Locate the cell with the specified text and output its (X, Y) center coordinate. 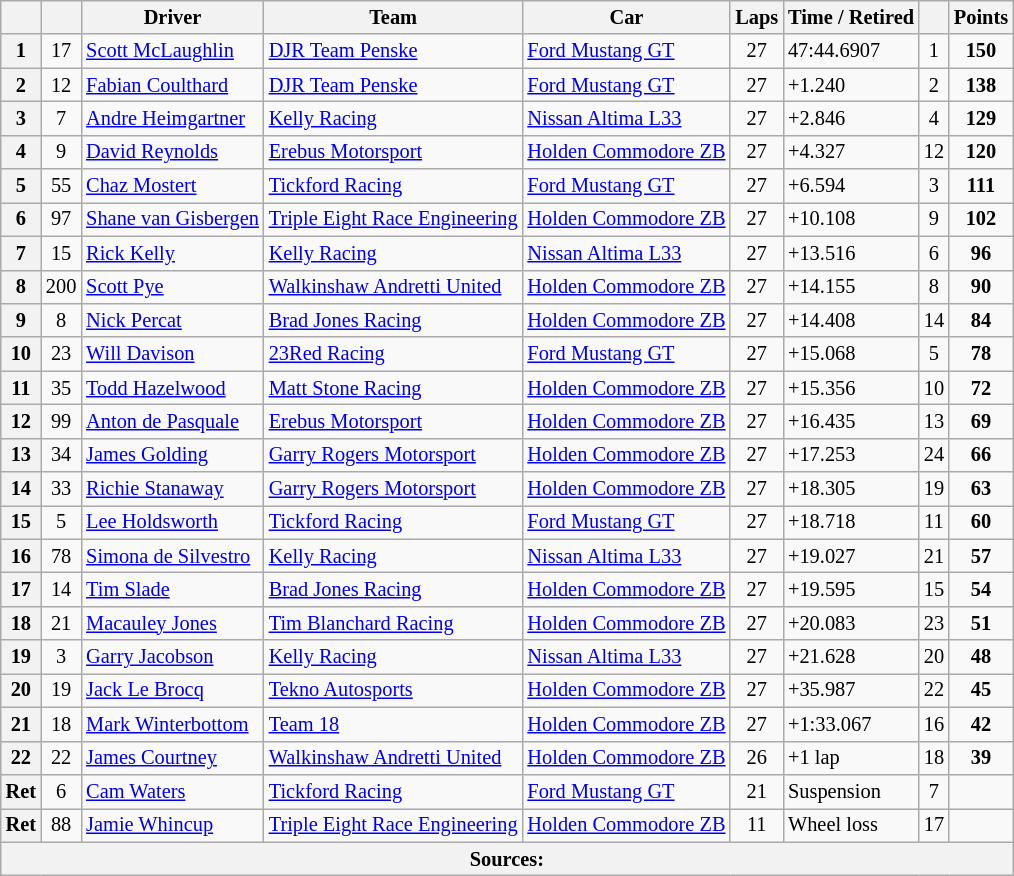
129 (981, 118)
Tim Slade (172, 589)
Todd Hazelwood (172, 388)
+1.240 (851, 85)
James Golding (172, 455)
Nick Percat (172, 320)
84 (981, 320)
+13.516 (851, 253)
+20.083 (851, 623)
45 (981, 690)
26 (756, 758)
+14.408 (851, 320)
102 (981, 219)
Cam Waters (172, 791)
+18.718 (851, 522)
+14.155 (851, 287)
Macauley Jones (172, 623)
120 (981, 152)
Richie Stanaway (172, 489)
72 (981, 388)
Lee Holdsworth (172, 522)
James Courtney (172, 758)
Scott McLaughlin (172, 51)
Wheel loss (851, 825)
Jamie Whincup (172, 825)
Fabian Coulthard (172, 85)
55 (61, 186)
Will Davison (172, 354)
Anton de Pasquale (172, 421)
+4.327 (851, 152)
Simona de Silvestro (172, 556)
69 (981, 421)
+10.108 (851, 219)
+1 lap (851, 758)
Sources: (507, 859)
David Reynolds (172, 152)
+1:33.067 (851, 724)
Time / Retired (851, 17)
Matt Stone Racing (394, 388)
Tim Blanchard Racing (394, 623)
66 (981, 455)
47:44.6907 (851, 51)
Driver (172, 17)
Rick Kelly (172, 253)
Shane van Gisbergen (172, 219)
+35.987 (851, 690)
138 (981, 85)
48 (981, 657)
+16.435 (851, 421)
+15.068 (851, 354)
+6.594 (851, 186)
Jack Le Brocq (172, 690)
60 (981, 522)
+15.356 (851, 388)
111 (981, 186)
34 (61, 455)
Car (626, 17)
33 (61, 489)
+21.628 (851, 657)
23Red Racing (394, 354)
200 (61, 287)
Tekno Autosports (394, 690)
Chaz Mostert (172, 186)
51 (981, 623)
Team (394, 17)
Suspension (851, 791)
Andre Heimgartner (172, 118)
39 (981, 758)
Points (981, 17)
+2.846 (851, 118)
24 (934, 455)
150 (981, 51)
99 (61, 421)
+19.595 (851, 589)
54 (981, 589)
Garry Jacobson (172, 657)
35 (61, 388)
Team 18 (394, 724)
Laps (756, 17)
97 (61, 219)
Mark Winterbottom (172, 724)
+17.253 (851, 455)
Scott Pye (172, 287)
+19.027 (851, 556)
+18.305 (851, 489)
42 (981, 724)
88 (61, 825)
96 (981, 253)
57 (981, 556)
63 (981, 489)
90 (981, 287)
